Scan for the cell matching the given text and deliver its (X, Y) coordinate at center. 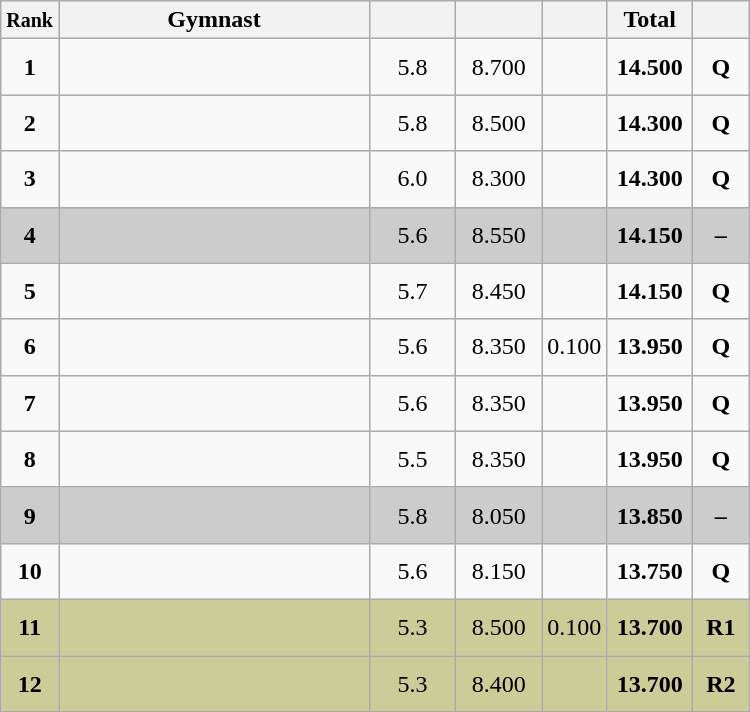
8.450 (499, 291)
8.400 (499, 684)
2 (30, 123)
4 (30, 235)
13.750 (650, 571)
9 (30, 515)
8.550 (499, 235)
5.7 (413, 291)
Rank (30, 20)
5.5 (413, 459)
8.300 (499, 179)
5 (30, 291)
11 (30, 627)
8.150 (499, 571)
Total (650, 20)
14.500 (650, 67)
13.850 (650, 515)
R2 (721, 684)
1 (30, 67)
8.050 (499, 515)
12 (30, 684)
R1 (721, 627)
10 (30, 571)
6.0 (413, 179)
3 (30, 179)
8 (30, 459)
Gymnast (214, 20)
8.700 (499, 67)
6 (30, 347)
7 (30, 403)
